Output the (X, Y) coordinate of the center of the cell containing the given text.  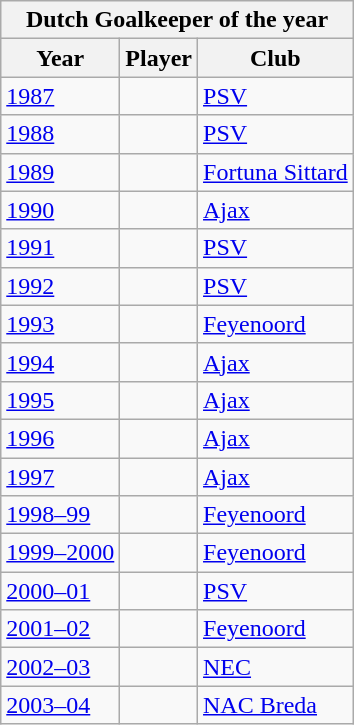
NAC Breda (276, 705)
1995 (60, 400)
1999–2000 (60, 553)
Player (159, 58)
2002–03 (60, 667)
1993 (60, 324)
Club (276, 58)
1989 (60, 172)
NEC (276, 667)
1987 (60, 96)
1997 (60, 477)
1994 (60, 362)
Dutch Goalkeeper of the year (177, 20)
2003–04 (60, 705)
1996 (60, 438)
1992 (60, 286)
2001–02 (60, 629)
Fortuna Sittard (276, 172)
1988 (60, 134)
2000–01 (60, 591)
1990 (60, 210)
1991 (60, 248)
Year (60, 58)
1998–99 (60, 515)
